Locate the cell with the specified text and output its (X, Y) center coordinate. 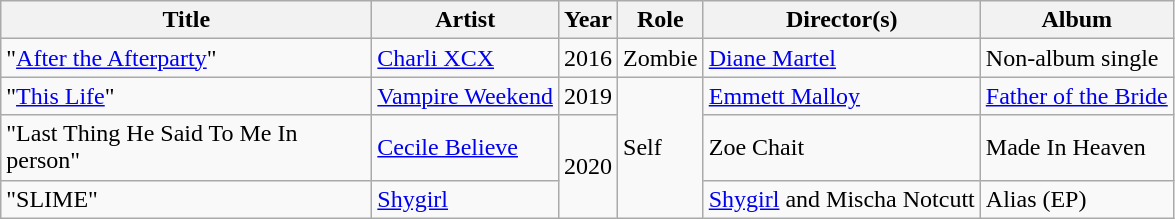
Year (588, 20)
Shygirl (466, 199)
"SLIME" (186, 199)
"After the Afterparty" (186, 58)
2016 (588, 58)
Role (661, 20)
Zombie (661, 58)
Charli XCX (466, 58)
Alias (EP) (1076, 199)
2019 (588, 96)
Zoe Chait (842, 148)
Shygirl and Mischa Notcutt (842, 199)
Non-album single (1076, 58)
Father of the Bride (1076, 96)
Director(s) (842, 20)
"This Life" (186, 96)
Vampire Weekend (466, 96)
Album (1076, 20)
Title (186, 20)
2020 (588, 166)
Cecile Believe (466, 148)
Self (661, 148)
Made In Heaven (1076, 148)
"Last Thing He Said To Me In person" (186, 148)
Emmett Malloy (842, 96)
Artist (466, 20)
Diane Martel (842, 58)
